Scan for the cell matching the given text and deliver its (X, Y) coordinate at center. 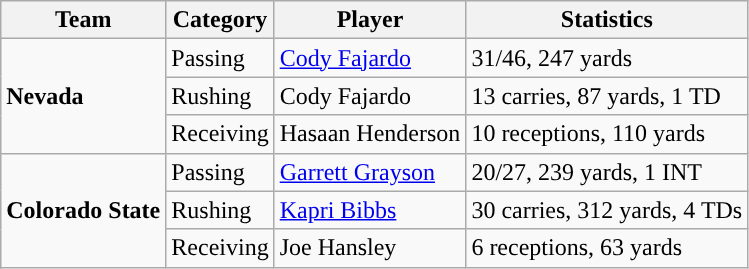
Category (220, 20)
31/46, 247 yards (607, 58)
10 receptions, 110 yards (607, 134)
Kapri Bibbs (370, 210)
Team (84, 20)
Hasaan Henderson (370, 134)
30 carries, 312 yards, 4 TDs (607, 210)
Nevada (84, 96)
20/27, 239 yards, 1 INT (607, 172)
Colorado State (84, 210)
Garrett Grayson (370, 172)
6 receptions, 63 yards (607, 248)
Player (370, 20)
13 carries, 87 yards, 1 TD (607, 96)
Joe Hansley (370, 248)
Statistics (607, 20)
